Scan for the cell matching the given text and deliver its (X, Y) coordinate at center. 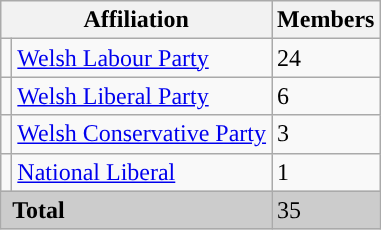
3 (326, 134)
6 (326, 96)
35 (326, 210)
Affiliation (136, 20)
Total (136, 210)
Welsh Liberal Party (142, 96)
Welsh Labour Party (142, 58)
National Liberal (142, 172)
Members (326, 20)
1 (326, 172)
24 (326, 58)
Welsh Conservative Party (142, 134)
